Search for the cell housing the specified text and yield its (x, y) center coordinate. 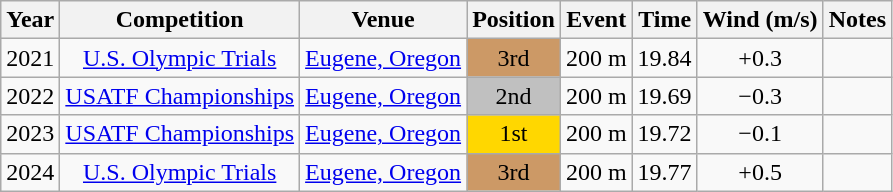
Venue (384, 20)
19.84 (664, 58)
1st (514, 134)
2024 (30, 172)
Notes (857, 20)
2022 (30, 96)
Wind (m/s) (760, 20)
2021 (30, 58)
+0.5 (760, 172)
Competition (180, 20)
Event (596, 20)
2023 (30, 134)
Year (30, 20)
19.77 (664, 172)
+0.3 (760, 58)
Position (514, 20)
19.69 (664, 96)
Time (664, 20)
−0.1 (760, 134)
2nd (514, 96)
−0.3 (760, 96)
19.72 (664, 134)
